Pinpoint the cell where the given text exists, returning its (X, Y) midpoint coordinate. 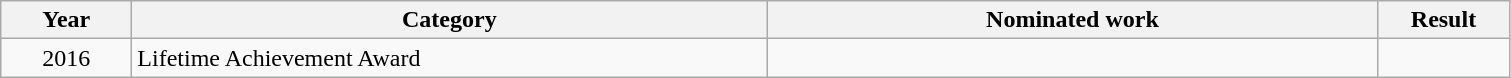
Category (450, 20)
Lifetime Achievement Award (450, 58)
Year (66, 20)
Result (1444, 20)
Nominated work (1072, 20)
2016 (66, 58)
